From the cell containing the given text, extract its center point as [x, y] coordinate. 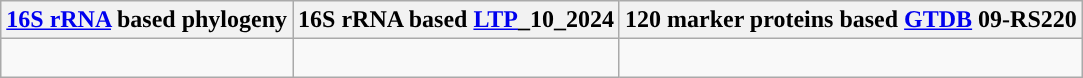
16S rRNA based LTP_10_2024 [456, 20]
120 marker proteins based GTDB 09-RS220 [850, 20]
16S rRNA based phylogeny [147, 20]
